From the cell containing the given text, extract its center point as [X, Y] coordinate. 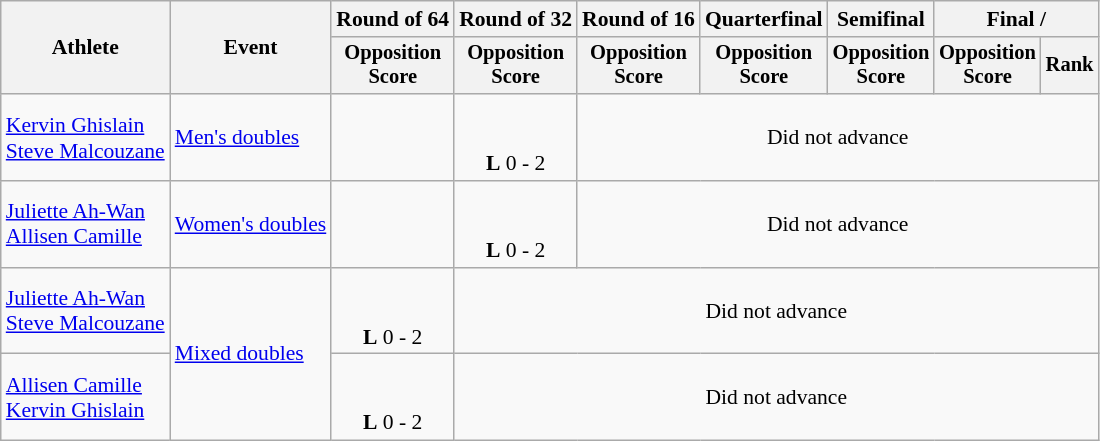
Round of 32 [516, 19]
Final / [1016, 19]
Round of 16 [638, 19]
Event [251, 48]
Men's doubles [251, 138]
Allisen CamilleKervin Ghislain [86, 398]
Rank [1070, 66]
Semifinal [882, 19]
Mixed doubles [251, 354]
Women's doubles [251, 224]
Juliette Ah-WanSteve Malcouzane [86, 312]
Athlete [86, 48]
Quarterfinal [764, 19]
Juliette Ah-WanAllisen Camille [86, 224]
Kervin GhislainSteve Malcouzane [86, 138]
Round of 64 [392, 19]
